Return [x, y] of the center of cell containing provided text 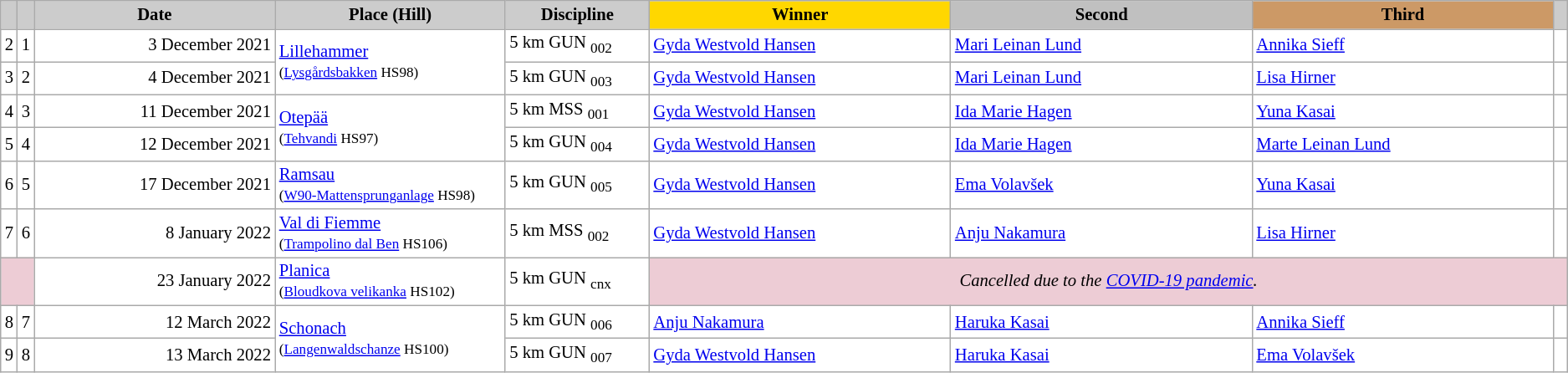
5 km GUN 006 [577, 321]
Cancelled due to the COVID-19 pandemic. [1108, 281]
5 km MSS 001 [577, 110]
5 km GUN cnx [577, 281]
Lillehammer(Lysgårdsbakken HS98) [391, 62]
12 March 2022 [155, 321]
9 [9, 355]
Schonach(Langenwaldschanze HS100) [391, 338]
23 January 2022 [155, 281]
5 km GUN 002 [577, 45]
Third [1402, 14]
11 December 2021 [155, 110]
Val di Fiemme(Trampolino dal Ben HS106) [391, 233]
4 December 2021 [155, 79]
1 [26, 45]
Marte Leinan Lund [1402, 144]
12 December 2021 [155, 144]
Planica(Bloudkova velikanka HS102) [391, 281]
5 km GUN 004 [577, 144]
8 January 2022 [155, 233]
Discipline [577, 14]
13 March 2022 [155, 355]
Place (Hill) [391, 14]
Ramsau(W90-Mattensprunganlage HS98) [391, 185]
Otepää(Tehvandi HS97) [391, 127]
5 km GUN 007 [577, 355]
5 km GUN 005 [577, 185]
17 December 2021 [155, 185]
Winner [799, 14]
Date [155, 14]
Second [1101, 14]
5 km GUN 003 [577, 79]
3 December 2021 [155, 45]
5 km MSS 002 [577, 233]
